Determine the [X, Y] coordinate at the center of the cell enclosing the given text.  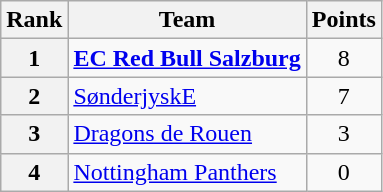
8 [344, 58]
0 [344, 172]
Rank [34, 20]
Dragons de Rouen [187, 134]
2 [34, 96]
Points [344, 20]
EC Red Bull Salzburg [187, 58]
7 [344, 96]
1 [34, 58]
SønderjyskE [187, 96]
Nottingham Panthers [187, 172]
4 [34, 172]
Team [187, 20]
